Provide the [x, y] coordinate of the cell's center where the given text is located.  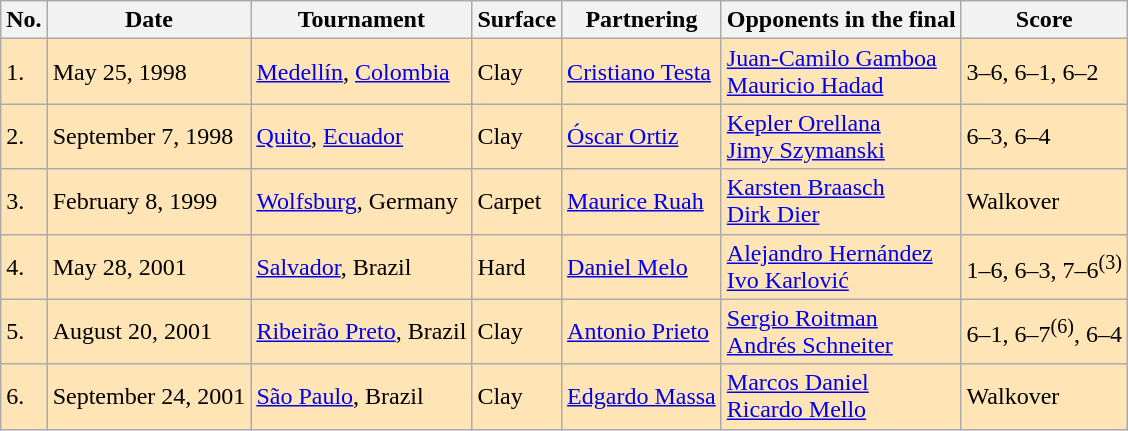
Kepler Orellana Jimy Szymanski [841, 136]
Surface [517, 20]
Daniel Melo [642, 266]
August 20, 2001 [149, 332]
Cristiano Testa [642, 72]
May 28, 2001 [149, 266]
5. [24, 332]
3–6, 6–1, 6–2 [1044, 72]
Sergio Roitman Andrés Schneiter [841, 332]
Juan-Camilo Gamboa Mauricio Hadad [841, 72]
No. [24, 20]
Alejandro Hernández Ivo Karlović [841, 266]
Carpet [517, 202]
6–1, 6–7(6), 6–4 [1044, 332]
1. [24, 72]
Antonio Prieto [642, 332]
February 8, 1999 [149, 202]
Opponents in the final [841, 20]
Medellín, Colombia [362, 72]
Quito, Ecuador [362, 136]
Tournament [362, 20]
Marcos Daniel Ricardo Mello [841, 396]
September 24, 2001 [149, 396]
Ribeirão Preto, Brazil [362, 332]
Wolfsburg, Germany [362, 202]
1–6, 6–3, 7–6(3) [1044, 266]
September 7, 1998 [149, 136]
6. [24, 396]
3. [24, 202]
2. [24, 136]
6–3, 6–4 [1044, 136]
São Paulo, Brazil [362, 396]
May 25, 1998 [149, 72]
Óscar Ortiz [642, 136]
Edgardo Massa [642, 396]
4. [24, 266]
Score [1044, 20]
Salvador, Brazil [362, 266]
Partnering [642, 20]
Hard [517, 266]
Date [149, 20]
Karsten Braasch Dirk Dier [841, 202]
Maurice Ruah [642, 202]
